Extract the (X, Y) coordinate from the center of the cell holding the provided text.  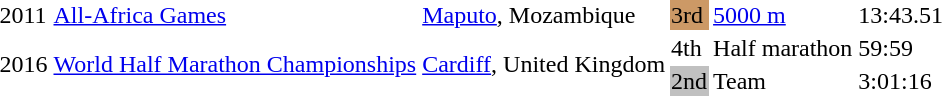
4th (690, 48)
2nd (690, 81)
3rd (690, 15)
Half marathon (783, 48)
Cardiff, United Kingdom (544, 64)
5000 m (783, 15)
All-Africa Games (235, 15)
World Half Marathon Championships (235, 64)
Team (783, 81)
Maputo, Mozambique (544, 15)
